Find where the given text appears and provide that cell's center as (x, y) coordinate. 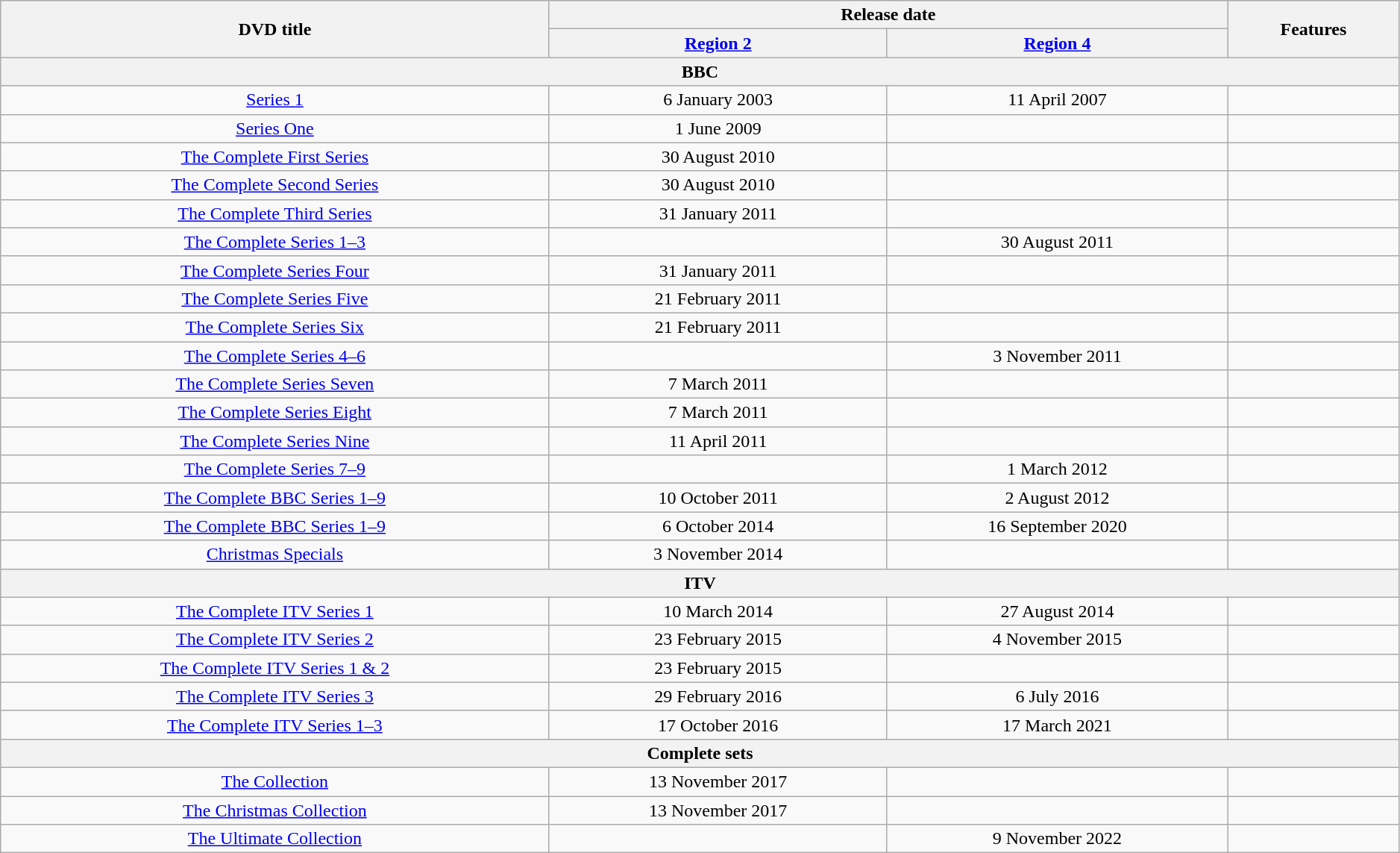
6 January 2003 (718, 100)
The Complete ITV Series 1 & 2 (274, 668)
Region 2 (718, 43)
The Collection (274, 781)
The Complete Series 1–3 (274, 242)
The Complete Series Nine (274, 441)
11 April 2011 (718, 441)
2 August 2012 (1057, 498)
Region 4 (1057, 43)
17 October 2016 (718, 725)
DVD title (274, 29)
3 November 2014 (718, 554)
10 March 2014 (718, 611)
Christmas Specials (274, 554)
The Complete Series Eight (274, 413)
The Complete Second Series (274, 185)
Release date (888, 15)
The Complete ITV Series 3 (274, 696)
The Complete Series Seven (274, 384)
6 October 2014 (718, 526)
The Complete ITV Series 2 (274, 640)
The Complete Series 4–6 (274, 356)
The Complete Third Series (274, 213)
6 July 2016 (1057, 696)
The Complete ITV Series 1 (274, 611)
29 February 2016 (718, 696)
27 August 2014 (1057, 611)
1 March 2012 (1057, 469)
The Ultimate Collection (274, 839)
11 April 2007 (1057, 100)
The Complete Series 7–9 (274, 469)
10 October 2011 (718, 498)
16 September 2020 (1057, 526)
3 November 2011 (1057, 356)
The Complete Series Six (274, 327)
BBC (700, 72)
Features (1314, 29)
The Complete Series Four (274, 270)
ITV (700, 583)
Complete sets (700, 753)
30 August 2011 (1057, 242)
The Christmas Collection (274, 810)
17 March 2021 (1057, 725)
4 November 2015 (1057, 640)
1 June 2009 (718, 128)
The Complete Series Five (274, 299)
9 November 2022 (1057, 839)
Series One (274, 128)
The Complete First Series (274, 157)
Series 1 (274, 100)
The Complete ITV Series 1–3 (274, 725)
